Scan for the cell matching the given text and deliver its [x, y] coordinate at center. 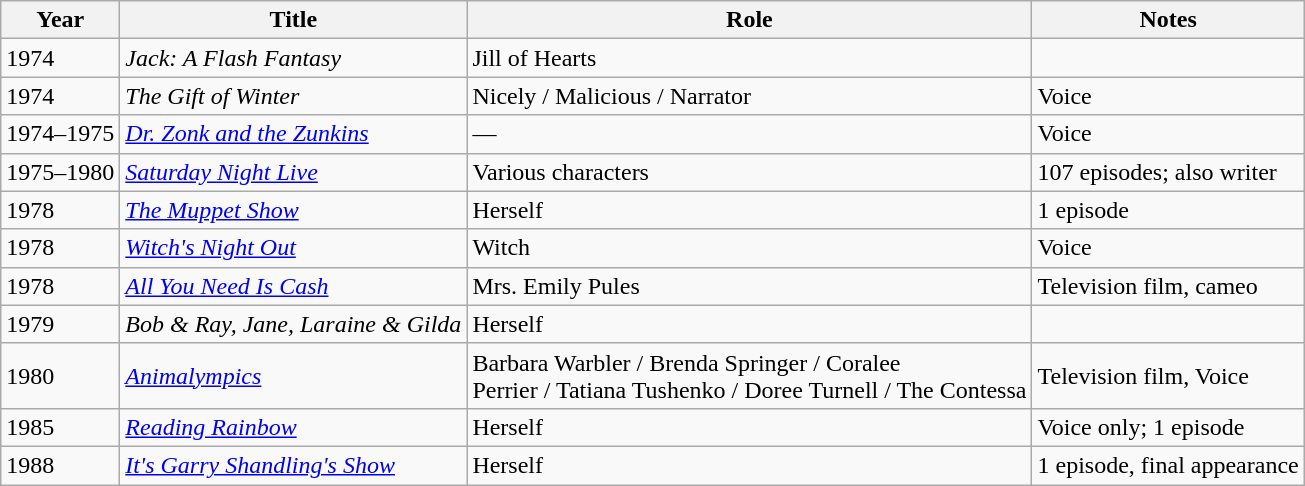
1 episode, final appearance [1168, 465]
Reading Rainbow [294, 427]
The Muppet Show [294, 210]
Title [294, 20]
Saturday Night Live [294, 172]
All You Need Is Cash [294, 286]
Television film, cameo [1168, 286]
107 episodes; also writer [1168, 172]
1 episode [1168, 210]
Dr. Zonk and the Zunkins [294, 134]
1988 [60, 465]
Nicely / Malicious / Narrator [750, 96]
Bob & Ray, Jane, Laraine & Gilda [294, 324]
Role [750, 20]
It's Garry Shandling's Show [294, 465]
1985 [60, 427]
Jill of Hearts [750, 58]
The Gift of Winter [294, 96]
1975–1980 [60, 172]
Voice only; 1 episode [1168, 427]
Various characters [750, 172]
Witch [750, 248]
Animalympics [294, 376]
Witch's Night Out [294, 248]
Jack: A Flash Fantasy [294, 58]
Mrs. Emily Pules [750, 286]
Television film, Voice [1168, 376]
1979 [60, 324]
Year [60, 20]
Notes [1168, 20]
Barbara Warbler / Brenda Springer / CoraleePerrier / Tatiana Tushenko / Doree Turnell / The Contessa [750, 376]
1974–1975 [60, 134]
— [750, 134]
1980 [60, 376]
